Pinpoint the cell where the given text exists, returning its [x, y] midpoint coordinate. 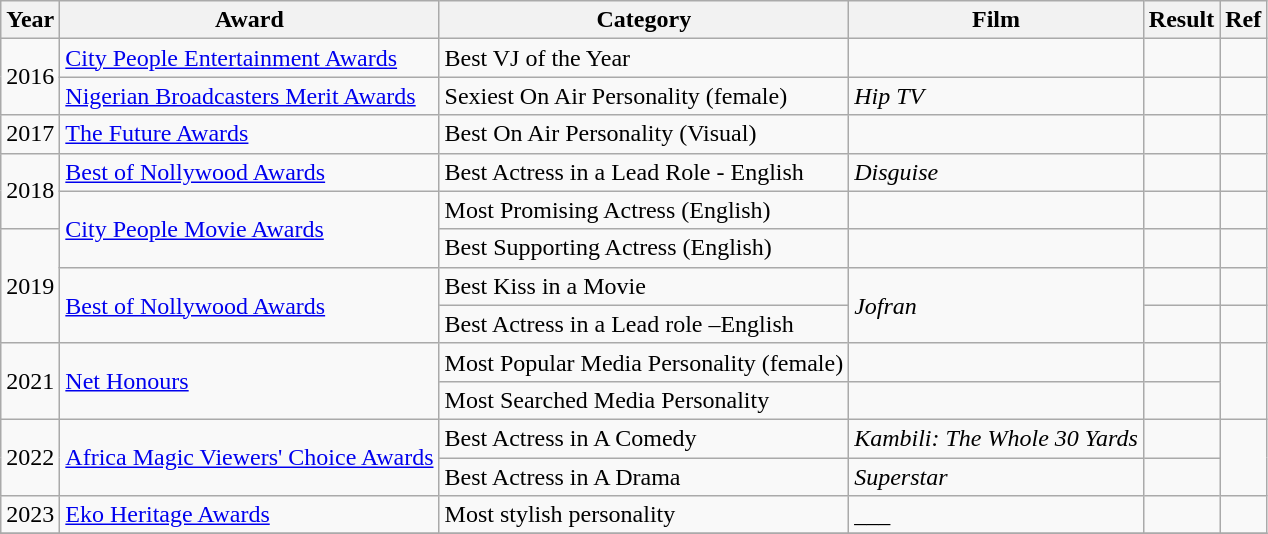
Most Promising Actress (English) [644, 210]
Award [250, 20]
Best Actress in a Lead Role - English [644, 172]
Superstar [996, 477]
Best Actress in A Drama [644, 477]
2018 [30, 191]
Best Actress in a Lead role –English [644, 324]
Ref [1244, 20]
2022 [30, 457]
Best Kiss in a Movie [644, 286]
The Future Awards [250, 134]
Kambili: The Whole 30 Yards [996, 438]
2021 [30, 381]
Category [644, 20]
Jofran [996, 305]
Most Searched Media Personality [644, 400]
2019 [30, 286]
Disguise [996, 172]
Net Honours [250, 381]
Film [996, 20]
Best On Air Personality (Visual) [644, 134]
Year [30, 20]
2016 [30, 77]
Hip TV [996, 96]
___ [996, 515]
Result [1181, 20]
2023 [30, 515]
2017 [30, 134]
Most stylish personality [644, 515]
Africa Magic Viewers' Choice Awards [250, 457]
City People Entertainment Awards [250, 58]
Best VJ of the Year [644, 58]
Nigerian Broadcasters Merit Awards [250, 96]
Most Popular Media Personality (female) [644, 362]
Sexiest On Air Personality (female) [644, 96]
Best Actress in A Comedy [644, 438]
Eko Heritage Awards [250, 515]
Best Supporting Actress (English) [644, 248]
City People Movie Awards [250, 229]
